For the text-containing cell, return its midpoint in [X, Y] coordinate format. 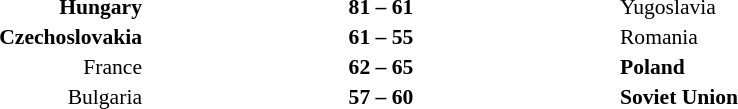
62 – 65 [381, 67]
61 – 55 [381, 37]
